Extract the [X, Y] coordinate from the center of the cell holding the provided text.  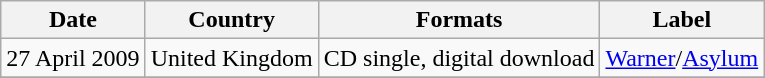
United Kingdom [232, 58]
Formats [459, 20]
Date [73, 20]
Warner/Asylum [682, 58]
Country [232, 20]
27 April 2009 [73, 58]
Label [682, 20]
CD single, digital download [459, 58]
